Detect which cell encompasses the target text, then output its (X, Y) center coordinate. 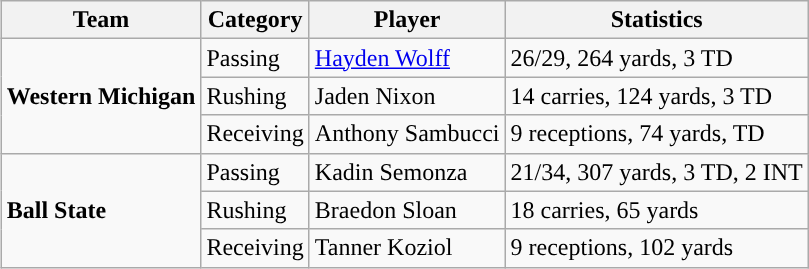
9 receptions, 102 yards (656, 248)
Jaden Nixon (407, 96)
Statistics (656, 20)
26/29, 264 yards, 3 TD (656, 58)
9 receptions, 74 yards, TD (656, 134)
14 carries, 124 yards, 3 TD (656, 96)
Hayden Wolff (407, 58)
Tanner Koziol (407, 248)
Kadin Semonza (407, 172)
Anthony Sambucci (407, 134)
Team (101, 20)
Player (407, 20)
Braedon Sloan (407, 210)
21/34, 307 yards, 3 TD, 2 INT (656, 172)
18 carries, 65 yards (656, 210)
Western Michigan (101, 96)
Category (255, 20)
Ball State (101, 210)
